Detect which cell encompasses the target text, then output its (X, Y) center coordinate. 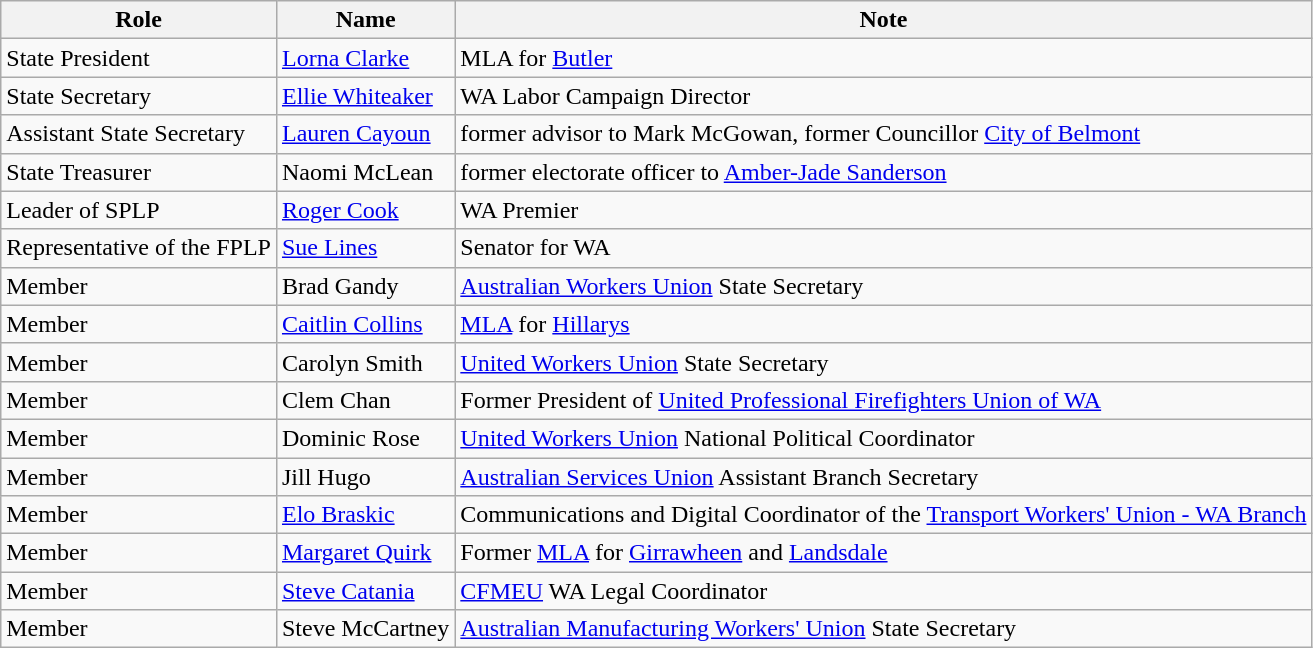
United Workers Union State Secretary (884, 362)
Lauren Cayoun (365, 134)
Former MLA for Girrawheen and Landsdale (884, 553)
Senator for WA (884, 248)
Carolyn Smith (365, 362)
Communications and Digital Coordinator of the Transport Workers' Union - WA Branch (884, 515)
Brad Gandy (365, 286)
Elo Braskic (365, 515)
Former President of United Professional Firefighters Union of WA (884, 400)
former electorate officer to Amber-Jade Sanderson (884, 172)
Role (139, 20)
Steve McCartney (365, 629)
Leader of SPLP (139, 210)
Australian Services Union Assistant Branch Secretary (884, 477)
Name (365, 20)
former advisor to Mark McGowan, former Councillor City of Belmont (884, 134)
Naomi McLean (365, 172)
Margaret Quirk (365, 553)
Ellie Whiteaker (365, 96)
Australian Workers Union State Secretary (884, 286)
Representative of the FPLP (139, 248)
Jill Hugo (365, 477)
State Treasurer (139, 172)
Caitlin Collins (365, 324)
Clem Chan (365, 400)
MLA for Butler (884, 58)
WA Premier (884, 210)
Note (884, 20)
CFMEU WA Legal Coordinator (884, 591)
Australian Manufacturing Workers' Union State Secretary (884, 629)
MLA for Hillarys (884, 324)
Lorna Clarke (365, 58)
Dominic Rose (365, 438)
State President (139, 58)
State Secretary (139, 96)
United Workers Union National Political Coordinator (884, 438)
WA Labor Campaign Director (884, 96)
Assistant State Secretary (139, 134)
Roger Cook (365, 210)
Steve Catania (365, 591)
Sue Lines (365, 248)
